Pinpoint the cell where the given text exists, returning its (X, Y) midpoint coordinate. 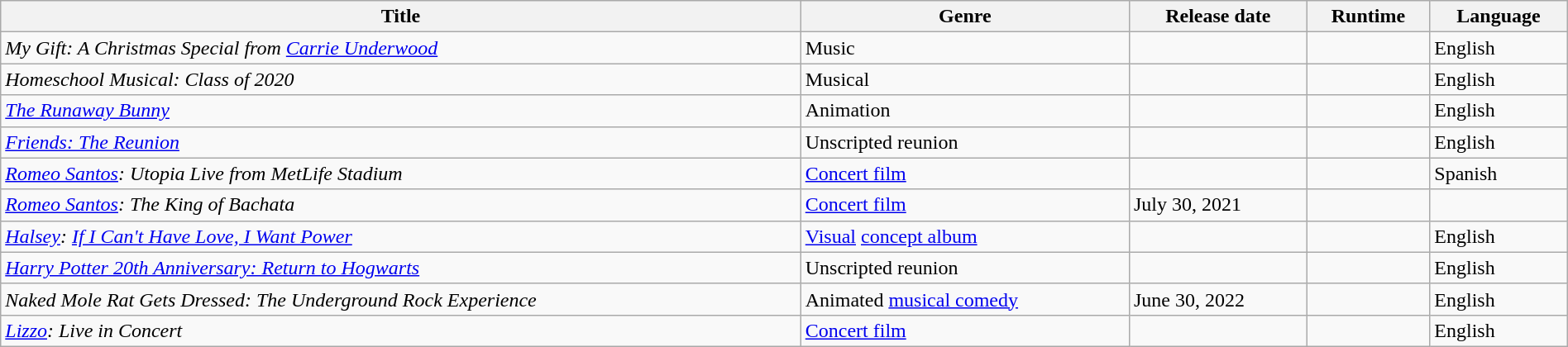
Music (964, 48)
Language (1499, 17)
Harry Potter 20th Anniversary: Return to Hogwarts (400, 268)
June 30, 2022 (1217, 299)
Halsey: If I Can't Have Love, I Want Power (400, 236)
Romeo Santos: The King of Bachata (400, 205)
Lizzo: Live in Concert (400, 330)
Animation (964, 111)
Friends: The Reunion (400, 142)
Musical (964, 79)
Release date (1217, 17)
Genre (964, 17)
The Runaway Bunny (400, 111)
Spanish (1499, 173)
Title (400, 17)
Naked Mole Rat Gets Dressed: The Underground Rock Experience (400, 299)
Animated musical comedy (964, 299)
Romeo Santos: Utopia Live from MetLife Stadium (400, 173)
July 30, 2021 (1217, 205)
Homeschool Musical: Class of 2020 (400, 79)
My Gift: A Christmas Special from Carrie Underwood (400, 48)
Visual concept album (964, 236)
Runtime (1368, 17)
